Return (X, Y) of the center of cell containing provided text 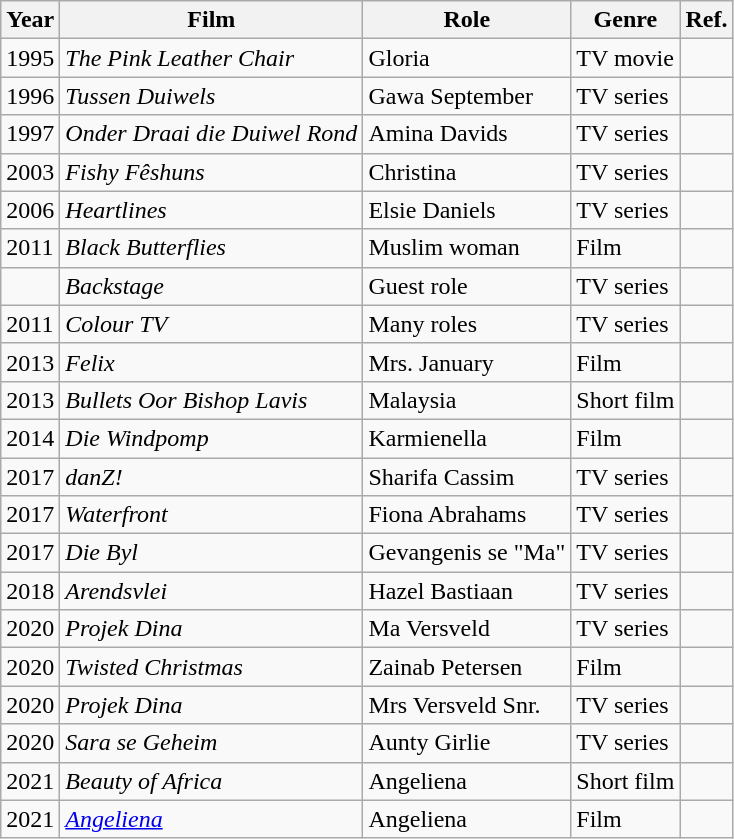
Guest role (467, 286)
2014 (30, 438)
Bullets Oor Bishop Lavis (212, 400)
2018 (30, 591)
Fiona Abrahams (467, 515)
Backstage (212, 286)
Twisted Christmas (212, 667)
Ref. (706, 20)
Zainab Petersen (467, 667)
The Pink Leather Chair (212, 58)
danZ! (212, 477)
Gloria (467, 58)
Mrs. January (467, 362)
Tussen Duiwels (212, 96)
Sara se Geheim (212, 743)
Karmienella (467, 438)
Hazel Bastiaan (467, 591)
Amina Davids (467, 134)
Heartlines (212, 210)
Malaysia (467, 400)
2003 (30, 172)
2006 (30, 210)
Sharifa Cassim (467, 477)
Elsie Daniels (467, 210)
Genre (626, 20)
Die Byl (212, 553)
Felix (212, 362)
TV movie (626, 58)
Arendsvlei (212, 591)
Year (30, 20)
Mrs Versveld Snr. (467, 705)
Colour TV (212, 324)
Gevangenis se "Ma" (467, 553)
Black Butterflies (212, 248)
Role (467, 20)
Gawa September (467, 96)
Many roles (467, 324)
Waterfront (212, 515)
1997 (30, 134)
Christina (467, 172)
Beauty of Africa (212, 781)
Fishy Fêshuns (212, 172)
Aunty Girlie (467, 743)
Die Windpomp (212, 438)
1996 (30, 96)
1995 (30, 58)
Onder Draai die Duiwel Rond (212, 134)
Ma Versveld (467, 629)
Muslim woman (467, 248)
